Locate the cell with the specified text and output its [x, y] center coordinate. 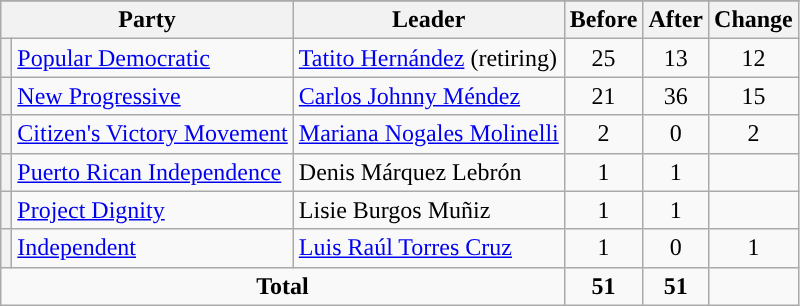
Puerto Rican Independence [152, 172]
Before [604, 20]
12 [754, 58]
Denis Márquez Lebrón [428, 172]
Independent [152, 248]
Lisie Burgos Muñiz [428, 210]
Party [148, 20]
Change [754, 20]
15 [754, 96]
Luis Raúl Torres Cruz [428, 248]
13 [676, 58]
Citizen's Victory Movement [152, 134]
Popular Democratic [152, 58]
Total [283, 286]
25 [604, 58]
Tatito Hernández (retiring) [428, 58]
36 [676, 96]
New Progressive [152, 96]
Carlos Johnny Méndez [428, 96]
After [676, 20]
Project Dignity [152, 210]
21 [604, 96]
Mariana Nogales Molinelli [428, 134]
Leader [428, 20]
